Determine the [X, Y] coordinate at the center of the cell enclosing the given text.  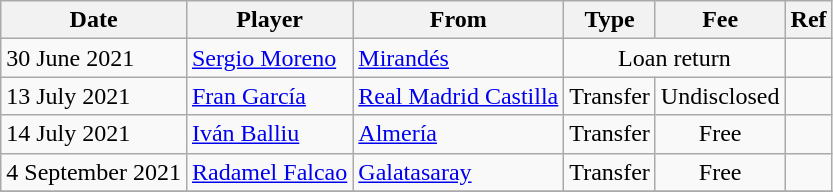
Mirandés [458, 58]
Real Madrid Castilla [458, 96]
From [458, 20]
Almería [458, 134]
Player [269, 20]
30 June 2021 [94, 58]
Loan return [674, 58]
Galatasaray [458, 172]
Fran García [269, 96]
Fee [720, 20]
14 July 2021 [94, 134]
Type [610, 20]
Iván Balliu [269, 134]
13 July 2021 [94, 96]
4 September 2021 [94, 172]
Undisclosed [720, 96]
Date [94, 20]
Ref [808, 20]
Radamel Falcao [269, 172]
Sergio Moreno [269, 58]
